From the cell containing the given text, extract its center point as (x, y) coordinate. 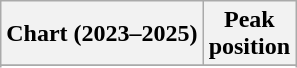
Peakposition (249, 34)
Chart (2023–2025) (102, 34)
